Detect which cell encompasses the target text, then output its [X, Y] center coordinate. 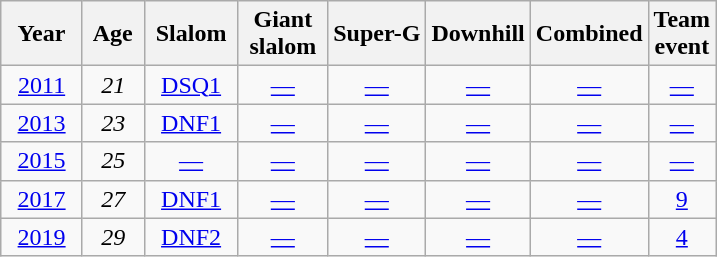
4 [682, 237]
9 [682, 199]
21 [113, 85]
2013 [42, 123]
2017 [42, 199]
Giant slalom [283, 34]
Year [42, 34]
2015 [42, 161]
Slalom [191, 34]
2019 [42, 237]
Downhill [478, 34]
29 [113, 237]
DNF2 [191, 237]
Age [113, 34]
23 [113, 123]
27 [113, 199]
DSQ1 [191, 85]
2011 [42, 85]
25 [113, 161]
Super-G [377, 34]
Teamevent [682, 34]
Combined [589, 34]
